Detect which cell encompasses the target text, then output its (x, y) center coordinate. 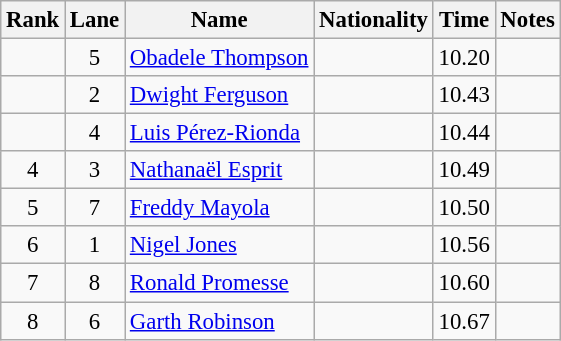
Ronald Promesse (220, 283)
10.56 (464, 245)
2 (95, 95)
Freddy Mayola (220, 208)
Garth Robinson (220, 321)
1 (95, 245)
Time (464, 20)
10.20 (464, 58)
10.43 (464, 95)
10.49 (464, 170)
3 (95, 170)
Nathanaël Esprit (220, 170)
Nationality (374, 20)
Luis Pérez-Rionda (220, 133)
10.50 (464, 208)
Nigel Jones (220, 245)
Name (220, 20)
Dwight Ferguson (220, 95)
10.67 (464, 321)
10.44 (464, 133)
Lane (95, 20)
Notes (528, 20)
Obadele Thompson (220, 58)
10.60 (464, 283)
Rank (33, 20)
